Search for the cell housing the specified text and yield its [X, Y] center coordinate. 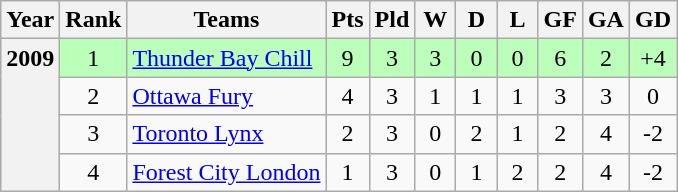
L [518, 20]
Rank [94, 20]
GA [606, 20]
Thunder Bay Chill [226, 58]
Pts [348, 20]
Toronto Lynx [226, 134]
9 [348, 58]
Forest City London [226, 172]
W [436, 20]
Year [30, 20]
+4 [652, 58]
Ottawa Fury [226, 96]
Pld [392, 20]
D [476, 20]
2009 [30, 115]
GF [560, 20]
Teams [226, 20]
GD [652, 20]
6 [560, 58]
